Provide the [x, y] coordinate of the cell's center where the given text is located.  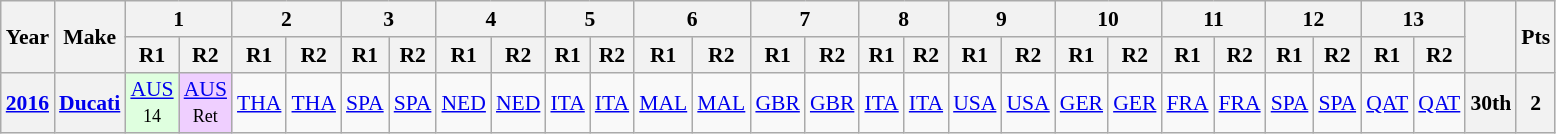
2016 [28, 102]
3 [388, 19]
11 [1213, 19]
1 [178, 19]
Year [28, 36]
Ducati [90, 102]
AUSRet [206, 102]
4 [490, 19]
9 [1002, 19]
Pts [1536, 36]
AUS14 [152, 102]
13 [1413, 19]
7 [804, 19]
10 [1108, 19]
12 [1314, 19]
5 [590, 19]
6 [692, 19]
30th [1490, 102]
Make [90, 36]
8 [904, 19]
